Determine the (x, y) coordinate at the center of the cell enclosing the given text.  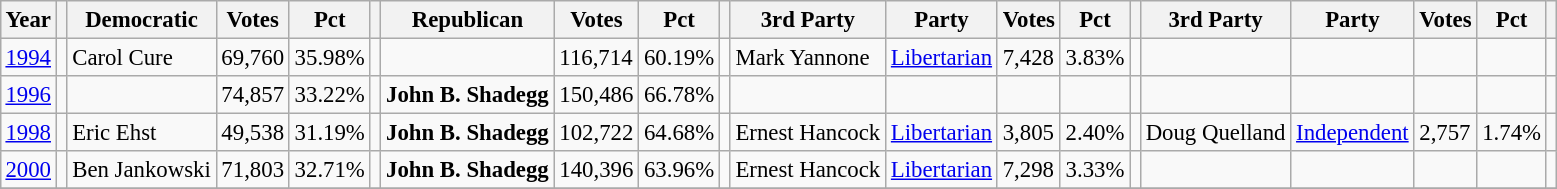
Carol Cure (142, 57)
2,757 (1446, 133)
Ben Jankowski (142, 170)
Doug Quelland (1215, 133)
Year (28, 20)
Mark Yannone (808, 57)
Eric Ehst (142, 133)
1998 (28, 133)
33.22% (330, 95)
102,722 (596, 133)
32.71% (330, 170)
66.78% (680, 95)
116,714 (596, 57)
35.98% (330, 57)
69,760 (252, 57)
1994 (28, 57)
64.68% (680, 133)
2000 (28, 170)
63.96% (680, 170)
140,396 (596, 170)
7,298 (1028, 170)
3.33% (1094, 170)
2.40% (1094, 133)
3.83% (1094, 57)
31.19% (330, 133)
7,428 (1028, 57)
1.74% (1512, 133)
74,857 (252, 95)
Republican (468, 20)
60.19% (680, 57)
Democratic (142, 20)
3,805 (1028, 133)
71,803 (252, 170)
1996 (28, 95)
49,538 (252, 133)
150,486 (596, 95)
Independent (1352, 133)
